Identify which cell holds the provided text, then report its (X, Y) central coordinate. 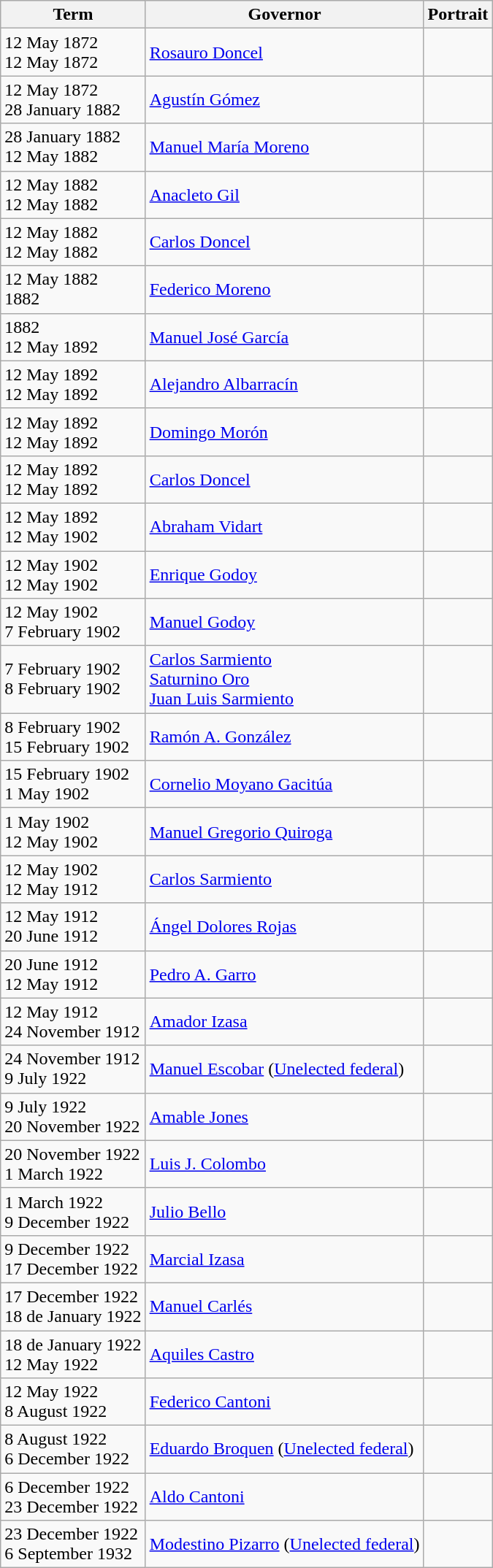
Manuel María Moreno (285, 147)
Marcial Izasa (285, 1258)
8 February 1902 15 February 1902 (73, 737)
Luis J. Colombo (285, 1164)
23 December 1922 6 September 1932 (73, 1545)
Abraham Vidart (285, 527)
Enrique Godoy (285, 574)
6 December 1922 23 December 1922 (73, 1496)
12 May 1902 12 May 1912 (73, 879)
Anacleto Gil (285, 194)
1882 12 May 1892 (73, 337)
7 February 1902 8 February 1902 (73, 680)
9 December 1922 17 December 1922 (73, 1258)
Alejandro Albarracín (285, 384)
9 July 1922 20 November 1922 (73, 1117)
1 March 1922 9 December 1922 (73, 1212)
28 January 1882 12 May 1882 (73, 147)
Julio Bello (285, 1212)
Aquiles Castro (285, 1353)
Eduardo Broquen (Unelected federal) (285, 1450)
12 May 1912 24 November 1912 (73, 1022)
Manuel Escobar (Unelected federal) (285, 1069)
Carlos Sarmiento (285, 879)
Manuel Carlés (285, 1307)
Modestino Pizarro (Unelected federal) (285, 1545)
Agustín Gómez (285, 99)
12 May 1872 12 May 1872 (73, 53)
Federico Cantoni (285, 1402)
12 May 1872 28 January 1882 (73, 99)
18 de January 1922 12 May 1922 (73, 1353)
Federico Moreno (285, 289)
1 May 1902 12 May 1902 (73, 832)
Ángel Dolores Rojas (285, 927)
20 November 1922 1 March 1922 (73, 1164)
Manuel Gregorio Quiroga (285, 832)
Term (73, 15)
Portrait (458, 15)
Aldo Cantoni (285, 1496)
24 November 1912 9 July 1922 (73, 1069)
12 May 1892 12 May 1902 (73, 527)
Domingo Morón (285, 432)
Governor (285, 15)
8 August 1922 6 December 1922 (73, 1450)
20 June 1912 12 May 1912 (73, 974)
Manuel Godoy (285, 622)
Cornelio Moyano Gacitúa (285, 784)
12 May 1882 1882 (73, 289)
12 May 1912 20 June 1912 (73, 927)
Carlos SarmientoSaturnino OroJuan Luis Sarmiento (285, 680)
Amador Izasa (285, 1022)
12 May 1922 8 August 1922 (73, 1402)
12 May 1902 12 May 1902 (73, 574)
Amable Jones (285, 1117)
Ramón A. González (285, 737)
Manuel José García (285, 337)
17 December 1922 18 de January 1922 (73, 1307)
12 May 1902 7 February 1902 (73, 622)
Rosauro Doncel (285, 53)
Pedro A. Garro (285, 974)
15 February 1902 1 May 1902 (73, 784)
